Detect which cell encompasses the target text, then output its (X, Y) center coordinate. 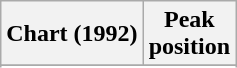
Chart (1992) (72, 34)
Peakposition (189, 34)
